Return the (X, Y) coordinate for the center point of the cell that contains the specified text.  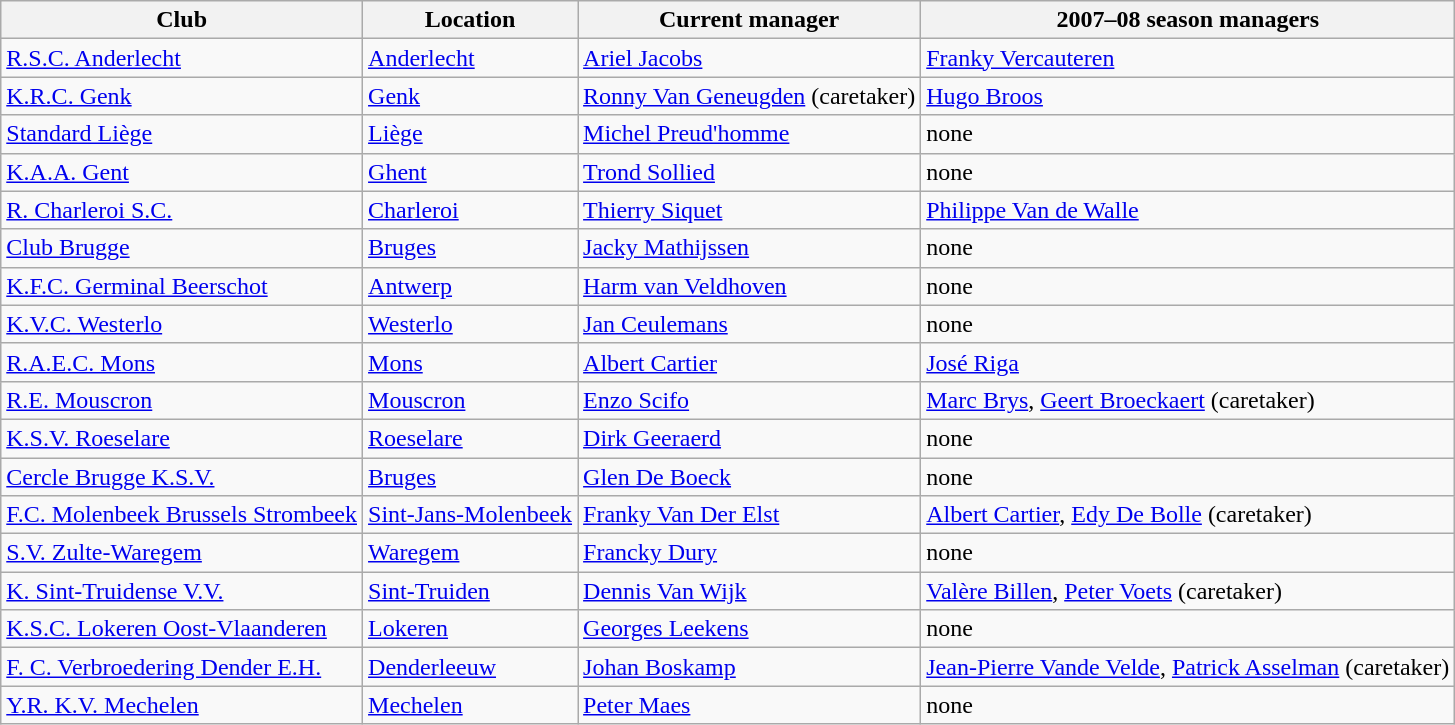
Lokeren (470, 629)
Standard Liège (182, 134)
Enzo Scifo (750, 400)
Anderlecht (470, 58)
Michel Preud'homme (750, 134)
Liège (470, 134)
Georges Leekens (750, 629)
Cercle Brugge K.S.V. (182, 477)
Mechelen (470, 705)
Mouscron (470, 400)
F.C. Molenbeek Brussels Strombeek (182, 515)
Location (470, 20)
K.A.A. Gent (182, 172)
R.A.E.C. Mons (182, 362)
Francky Dury (750, 553)
Hugo Broos (1188, 96)
Jan Ceulemans (750, 324)
K.R.C. Genk (182, 96)
Philippe Van de Walle (1188, 210)
Thierry Siquet (750, 210)
K.S.V. Roeselare (182, 438)
F. C. Verbroedering Dender E.H. (182, 667)
2007–08 season managers (1188, 20)
Current manager (750, 20)
Club Brugge (182, 248)
José Riga (1188, 362)
Dennis Van Wijk (750, 591)
Johan Boskamp (750, 667)
Mons (470, 362)
K.F.C. Germinal Beerschot (182, 286)
Westerlo (470, 324)
R.S.C. Anderlecht (182, 58)
Harm van Veldhoven (750, 286)
Trond Sollied (750, 172)
Ronny Van Geneugden (caretaker) (750, 96)
Franky Vercauteren (1188, 58)
Jean-Pierre Vande Velde, Patrick Asselman (caretaker) (1188, 667)
Waregem (470, 553)
Antwerp (470, 286)
Albert Cartier, Edy De Bolle (caretaker) (1188, 515)
Marc Brys, Geert Broeckaert (caretaker) (1188, 400)
Jacky Mathijssen (750, 248)
Albert Cartier (750, 362)
K.V.C. Westerlo (182, 324)
S.V. Zulte-Waregem (182, 553)
Club (182, 20)
R.E. Mouscron (182, 400)
Sint-Truiden (470, 591)
Franky Van Der Elst (750, 515)
Glen De Boeck (750, 477)
K. Sint-Truidense V.V. (182, 591)
Sint-Jans-Molenbeek (470, 515)
Genk (470, 96)
Y.R. K.V. Mechelen (182, 705)
Valère Billen, Peter Voets (caretaker) (1188, 591)
Roeselare (470, 438)
K.S.C. Lokeren Oost-Vlaanderen (182, 629)
Ghent (470, 172)
Charleroi (470, 210)
Peter Maes (750, 705)
Denderleeuw (470, 667)
Ariel Jacobs (750, 58)
Dirk Geeraerd (750, 438)
R. Charleroi S.C. (182, 210)
